Output the (x, y) coordinate of the center of the cell containing the given text.  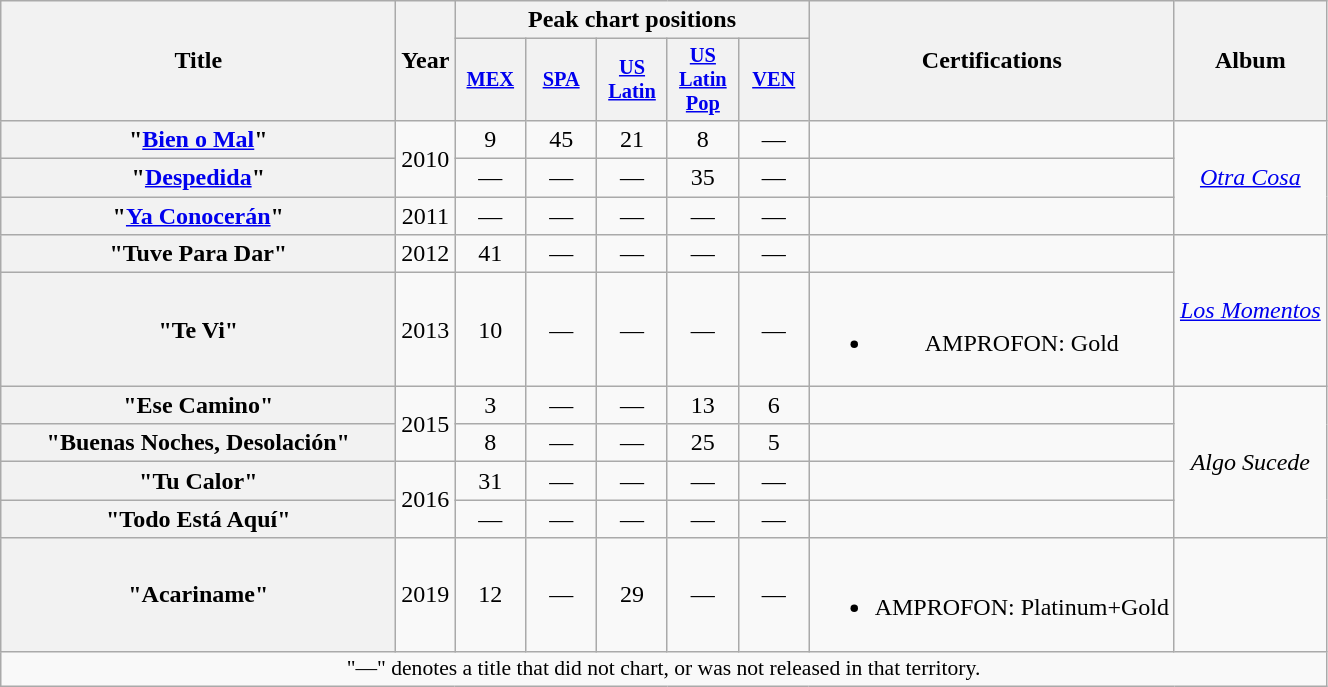
"Buenas Noches, Desolación" (198, 443)
Otra Cosa (1250, 177)
2013 (426, 330)
5 (774, 443)
2015 (426, 424)
MEX (490, 80)
3 (490, 405)
29 (632, 594)
13 (702, 405)
"Bien o Mal" (198, 139)
"Ese Camino" (198, 405)
US Latin (632, 80)
12 (490, 594)
21 (632, 139)
SPA (562, 80)
Los Momentos (1250, 310)
Title (198, 61)
35 (702, 178)
6 (774, 405)
31 (490, 481)
9 (490, 139)
25 (702, 443)
"Acariname" (198, 594)
AMPROFON: Platinum+Gold (992, 594)
"Te Vi" (198, 330)
"Tuve Para Dar" (198, 254)
US Latin Pop (702, 80)
Algo Sucede (1250, 462)
45 (562, 139)
"Todo Está Aquí" (198, 519)
AMPROFON: Gold (992, 330)
Certifications (992, 61)
VEN (774, 80)
"Ya Conocerán" (198, 216)
"—" denotes a title that did not chart, or was not released in that territory. (664, 669)
2010 (426, 158)
"Tu Calor" (198, 481)
Album (1250, 61)
2016 (426, 500)
Peak chart positions (632, 20)
2019 (426, 594)
Year (426, 61)
2012 (426, 254)
"Despedida" (198, 178)
2011 (426, 216)
10 (490, 330)
41 (490, 254)
